Pinpoint the cell where the given text exists, returning its (x, y) midpoint coordinate. 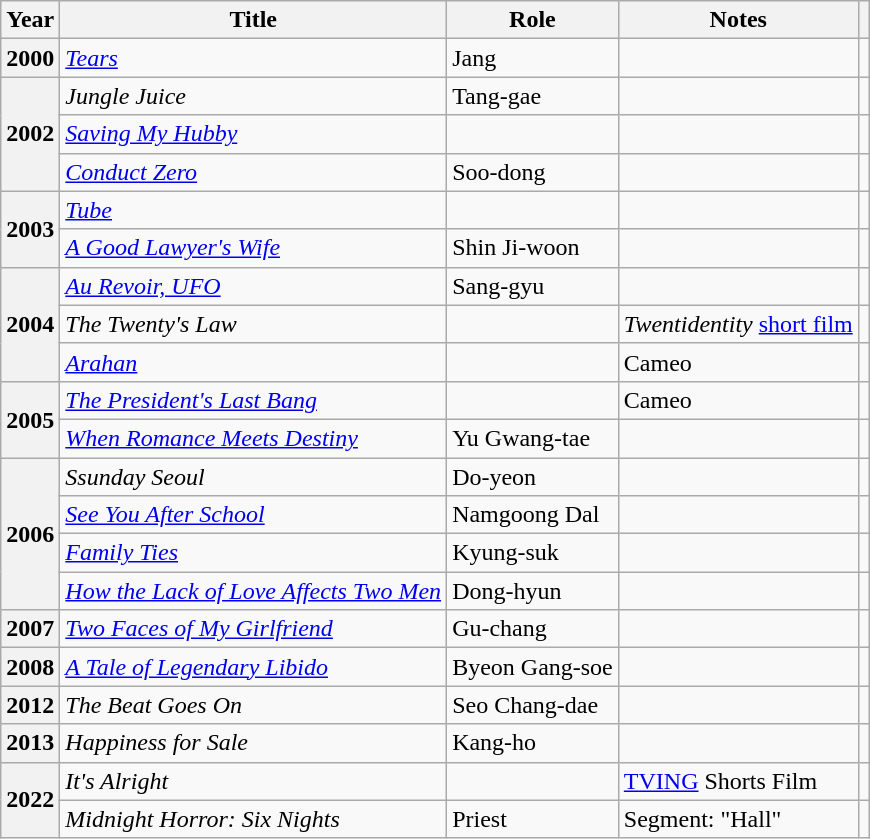
Arahan (254, 362)
Kang-ho (533, 743)
Jungle Juice (254, 96)
Notes (738, 20)
Sang-gyu (533, 286)
2005 (30, 419)
Jang (533, 58)
Family Ties (254, 553)
Role (533, 20)
Yu Gwang-tae (533, 438)
2012 (30, 705)
Soo-dong (533, 172)
Year (30, 20)
Priest (533, 819)
Tube (254, 210)
2007 (30, 629)
Segment: "Hall" (738, 819)
Au Revoir, UFO (254, 286)
A Tale of Legendary Libido (254, 667)
Dong-hyun (533, 591)
How the Lack of Love Affects Two Men (254, 591)
Ssunday Seoul (254, 477)
Twentidentity short film (738, 324)
The Beat Goes On (254, 705)
Namgoong Dal (533, 515)
2003 (30, 229)
Byeon Gang-soe (533, 667)
2002 (30, 134)
When Romance Meets Destiny (254, 438)
Conduct Zero (254, 172)
See You After School (254, 515)
Do-yeon (533, 477)
Midnight Horror: Six Nights (254, 819)
The President's Last Bang (254, 400)
Two Faces of My Girlfriend (254, 629)
2013 (30, 743)
2000 (30, 58)
Seo Chang-dae (533, 705)
2008 (30, 667)
Title (254, 20)
A Good Lawyer's Wife (254, 248)
The Twenty's Law (254, 324)
2006 (30, 534)
Kyung-suk (533, 553)
Gu-chang (533, 629)
Happiness for Sale (254, 743)
Tears (254, 58)
2004 (30, 324)
2022 (30, 800)
Tang-gae (533, 96)
Shin Ji-woon (533, 248)
TVING Shorts Film (738, 781)
It's Alright (254, 781)
Saving My Hubby (254, 134)
